Determine the (X, Y) coordinate at the center of the cell enclosing the given text.  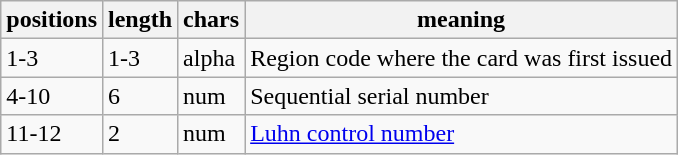
length (140, 20)
alpha (212, 58)
positions (52, 20)
Sequential serial number (462, 96)
Region code where the card was first issued (462, 58)
4-10 (52, 96)
chars (212, 20)
11-12 (52, 134)
Luhn control number (462, 134)
meaning (462, 20)
2 (140, 134)
6 (140, 96)
